Scan for the cell matching the given text and deliver its [x, y] coordinate at center. 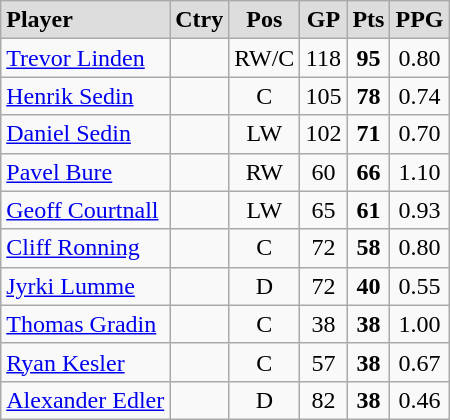
0.67 [420, 362]
Thomas Gradin [86, 324]
95 [368, 58]
Henrik Sedin [86, 96]
105 [324, 96]
82 [324, 400]
Trevor Linden [86, 58]
0.46 [420, 400]
65 [324, 210]
Pavel Bure [86, 172]
40 [368, 286]
Ctry [200, 20]
58 [368, 248]
0.55 [420, 286]
60 [324, 172]
1.10 [420, 172]
0.70 [420, 134]
Ryan Kesler [86, 362]
RW/C [264, 58]
1.00 [420, 324]
66 [368, 172]
61 [368, 210]
118 [324, 58]
Jyrki Lumme [86, 286]
0.74 [420, 96]
PPG [420, 20]
RW [264, 172]
0.93 [420, 210]
Geoff Courtnall [86, 210]
Cliff Ronning [86, 248]
Alexander Edler [86, 400]
GP [324, 20]
71 [368, 134]
102 [324, 134]
Pos [264, 20]
78 [368, 96]
Player [86, 20]
Daniel Sedin [86, 134]
Pts [368, 20]
57 [324, 362]
